Locate the cell with the specified text and output its (X, Y) center coordinate. 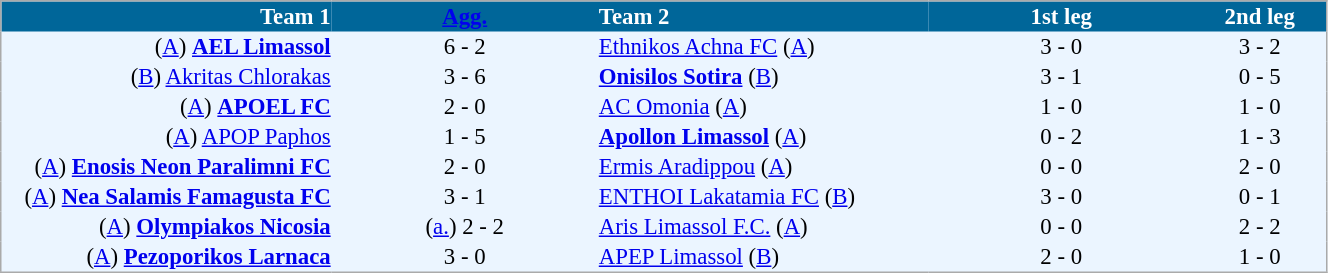
Apollon Limassol (A) (762, 137)
(A) AEL Limassol (166, 47)
Team 2 (762, 16)
2nd leg (1260, 16)
6 - 2 (464, 47)
(A) Olympiakos Nicosia (166, 227)
(A) Nea Salamis Famagusta FC (166, 197)
(a.) 2 - 2 (464, 227)
(A) Pezoporikos Larnaca (166, 257)
APEP Limassol (B) (762, 257)
Aris Limassol F.C. (A) (762, 227)
0 - 2 (1062, 137)
1st leg (1062, 16)
Ethnikos Achna FC (A) (762, 47)
1 - 3 (1260, 137)
(A) APOEL FC (166, 107)
Ermis Aradippou (A) (762, 167)
3 - 6 (464, 77)
0 - 1 (1260, 197)
(A) Enosis Neon Paralimni FC (166, 167)
ENTHOI Lakatamia FC (B) (762, 197)
(A) APOP Paphos (166, 137)
AC Omonia (A) (762, 107)
1 - 5 (464, 137)
Onisilos Sotira (B) (762, 77)
2 - 2 (1260, 227)
0 - 5 (1260, 77)
Team 1 (166, 16)
(B) Akritas Chlorakas (166, 77)
Agg. (464, 16)
3 - 2 (1260, 47)
